Find where the given text appears and provide that cell's center as [X, Y] coordinate. 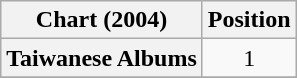
1 [249, 58]
Taiwanese Albums [102, 58]
Chart (2004) [102, 20]
Position [249, 20]
